Capture the cell that displays the provided text and extract its (x, y) central coordinate. 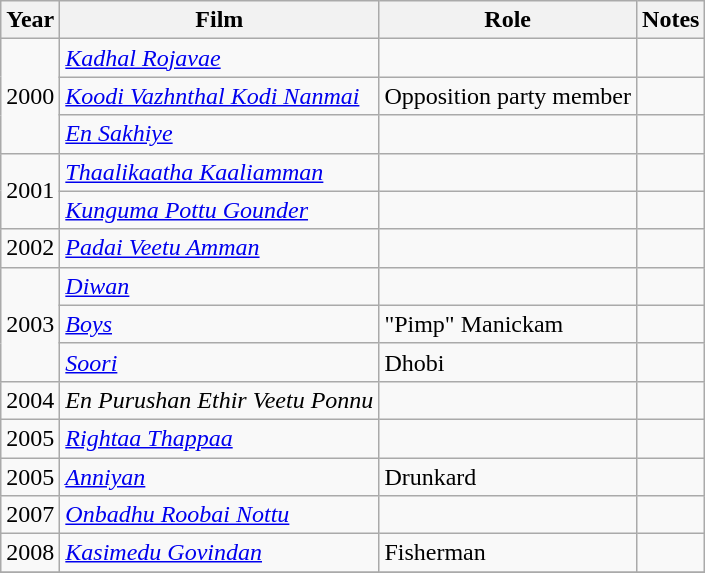
Anniyan (220, 477)
2000 (30, 96)
Year (30, 20)
Thaalikaatha Kaaliamman (220, 172)
Notes (671, 20)
2002 (30, 248)
Dhobi (508, 362)
2007 (30, 515)
Diwan (220, 286)
Kasimedu Govindan (220, 553)
Role (508, 20)
Kadhal Rojavae (220, 58)
Drunkard (508, 477)
Rightaa Thappaa (220, 438)
Kunguma Pottu Gounder (220, 210)
"Pimp" Manickam (508, 324)
Film (220, 20)
Padai Veetu Amman (220, 248)
2003 (30, 324)
Opposition party member (508, 96)
2004 (30, 400)
2001 (30, 191)
En Sakhiye (220, 134)
Boys (220, 324)
Fisherman (508, 553)
Onbadhu Roobai Nottu (220, 515)
2008 (30, 553)
Koodi Vazhnthal Kodi Nanmai (220, 96)
En Purushan Ethir Veetu Ponnu (220, 400)
Soori (220, 362)
